Return [x, y] of the center of cell containing provided text 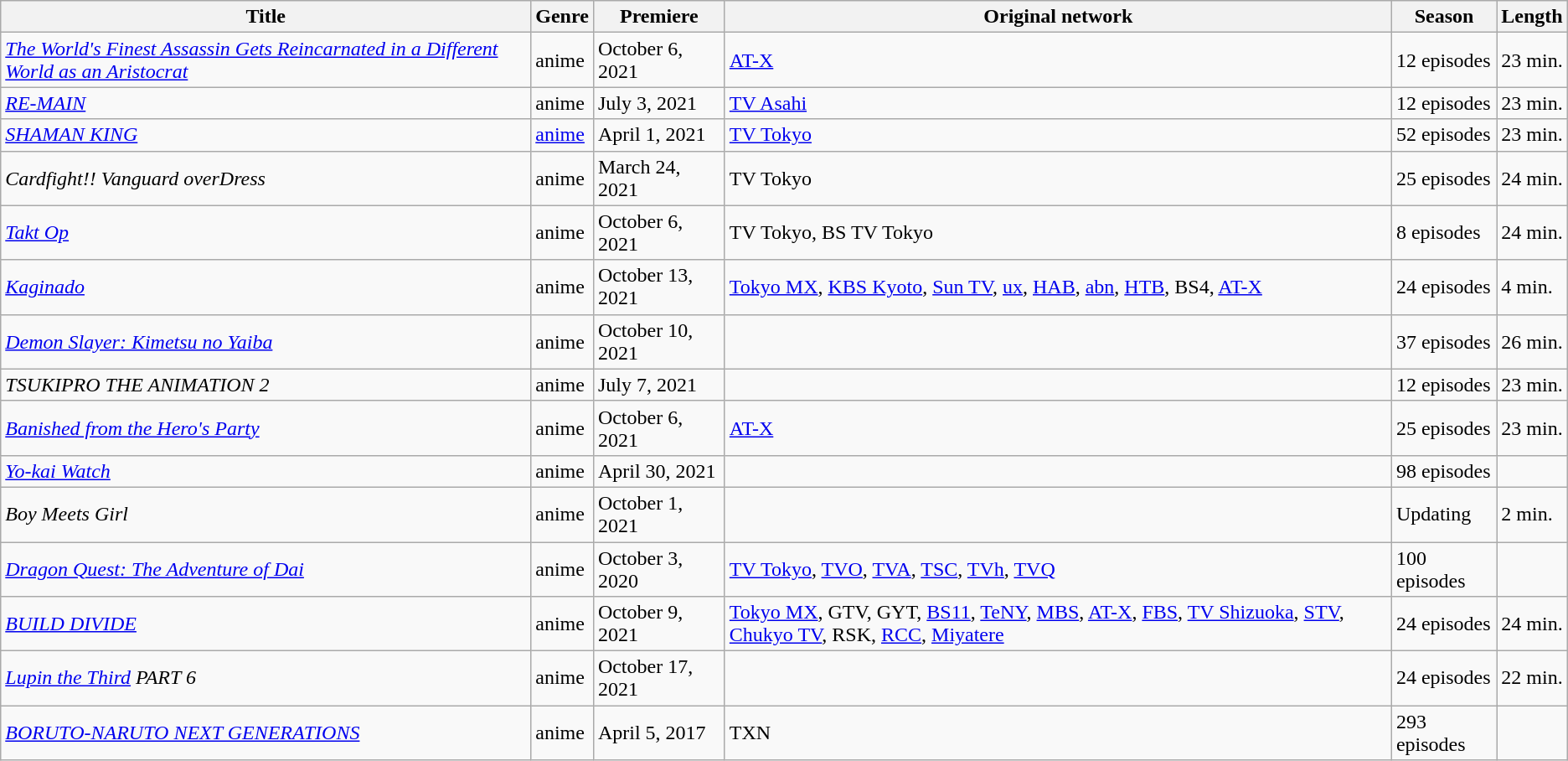
BUILD DIVIDE [266, 624]
Lupin the Third PART 6 [266, 679]
October 3, 2020 [658, 568]
Boy Meets Girl [266, 515]
Demon Slayer: Kimetsu no Yaiba [266, 342]
Cardfight!! Vanguard overDress [266, 178]
March 24, 2021 [658, 178]
April 30, 2021 [658, 471]
Kaginado [266, 287]
Updating [1444, 515]
Yo-kai Watch [266, 471]
Tokyo MX, GTV, GYT, BS11, TeNY, MBS, AT-X, FBS, TV Shizuoka, STV, Chukyo TV, RSK, RCC, Miyatere [1058, 624]
Banished from the Hero's Party [266, 427]
Premiere [658, 17]
98 episodes [1444, 471]
Title [266, 17]
4 min. [1532, 287]
Original network [1058, 17]
TSUKIPRO THE ANIMATION 2 [266, 385]
RE-MAIN [266, 103]
37 episodes [1444, 342]
22 min. [1532, 679]
8 episodes [1444, 233]
October 9, 2021 [658, 624]
Takt Op [266, 233]
October 17, 2021 [658, 679]
Dragon Quest: The Adventure of Dai [266, 568]
2 min. [1532, 515]
TV Tokyo, TVO, TVA, TSC, TVh, TVQ [1058, 568]
April 5, 2017 [658, 733]
Tokyo MX, KBS Kyoto, Sun TV, ux, HAB, abn, HTB, BS4, AT-X [1058, 287]
October 13, 2021 [658, 287]
TXN [1058, 733]
Length [1532, 17]
SHAMAN KING [266, 135]
TV Tokyo, BS TV Tokyo [1058, 233]
April 1, 2021 [658, 135]
Genre [563, 17]
The World's Finest Assassin Gets Reincarnated in a Different World as an Aristocrat [266, 60]
October 1, 2021 [658, 515]
TV Asahi [1058, 103]
July 7, 2021 [658, 385]
26 min. [1532, 342]
July 3, 2021 [658, 103]
October 10, 2021 [658, 342]
52 episodes [1444, 135]
100 episodes [1444, 568]
BORUTO-NARUTO NEXT GENERATIONS [266, 733]
293 episodes [1444, 733]
Season [1444, 17]
